Scan for the cell matching the given text and deliver its (x, y) coordinate at center. 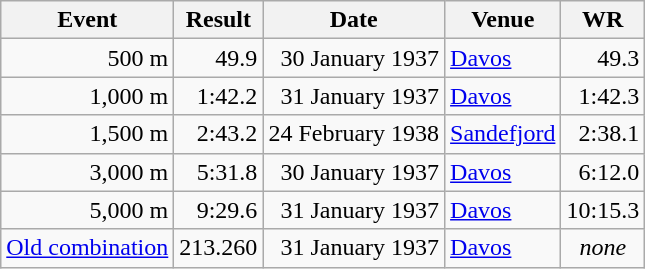
Date (354, 20)
Sandefjord (503, 134)
9:29.6 (218, 210)
Event (88, 20)
Venue (503, 20)
10:15.3 (603, 210)
500 m (88, 58)
1:42.3 (603, 96)
none (603, 248)
2:43.2 (218, 134)
1,500 m (88, 134)
Result (218, 20)
6:12.0 (603, 172)
49.9 (218, 58)
1:42.2 (218, 96)
213.260 (218, 248)
24 February 1938 (354, 134)
2:38.1 (603, 134)
Old combination (88, 248)
49.3 (603, 58)
WR (603, 20)
5:31.8 (218, 172)
5,000 m (88, 210)
3,000 m (88, 172)
1,000 m (88, 96)
